Identify which cell holds the provided text, then report its [X, Y] central coordinate. 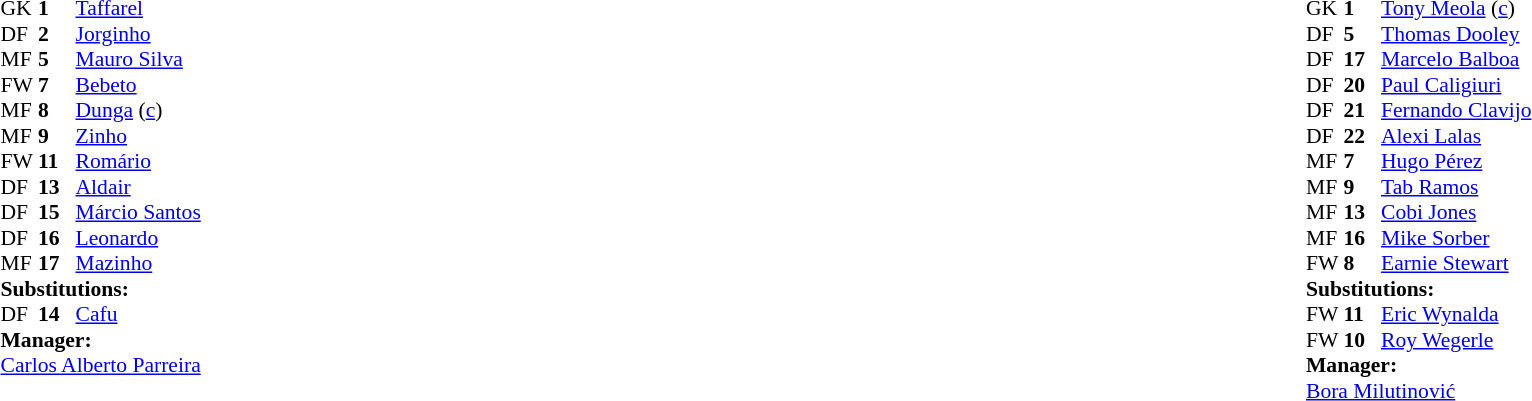
Carlos Alberto Parreira [100, 365]
Fernando Clavijo [1456, 111]
Paul Caligiuri [1456, 85]
Márcio Santos [138, 213]
Roy Wegerle [1456, 340]
Leonardo [138, 238]
21 [1362, 111]
Marcelo Balboa [1456, 59]
14 [57, 315]
Alexi Lalas [1456, 136]
Cafu [138, 315]
Dunga (c) [138, 111]
15 [57, 213]
20 [1362, 85]
Romário [138, 161]
Jorginho [138, 34]
Mike Sorber [1456, 238]
22 [1362, 136]
Aldair [138, 187]
Mauro Silva [138, 59]
Bebeto [138, 85]
Eric Wynalda [1456, 315]
Cobi Jones [1456, 213]
Tab Ramos [1456, 187]
Hugo Pérez [1456, 161]
Earnie Stewart [1456, 263]
2 [57, 34]
10 [1362, 340]
Thomas Dooley [1456, 34]
Mazinho [138, 263]
Zinho [138, 136]
